For the text-containing cell, return its midpoint in [X, Y] coordinate format. 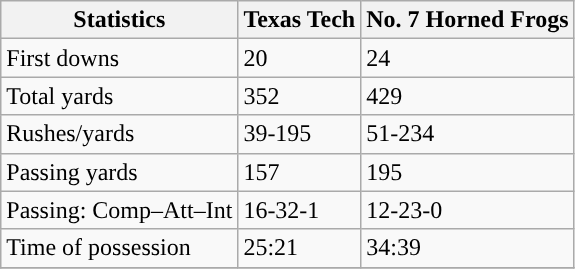
Passing yards [120, 172]
Passing: Comp–Att–Int [120, 210]
34:39 [468, 248]
12-23-0 [468, 210]
39-195 [300, 134]
195 [468, 172]
Time of possession [120, 248]
429 [468, 96]
352 [300, 96]
First downs [120, 58]
Total yards [120, 96]
Statistics [120, 20]
No. 7 Horned Frogs [468, 20]
20 [300, 58]
25:21 [300, 248]
24 [468, 58]
157 [300, 172]
Texas Tech [300, 20]
Rushes/yards [120, 134]
51-234 [468, 134]
16-32-1 [300, 210]
